For the text-containing cell, return its midpoint in (x, y) coordinate format. 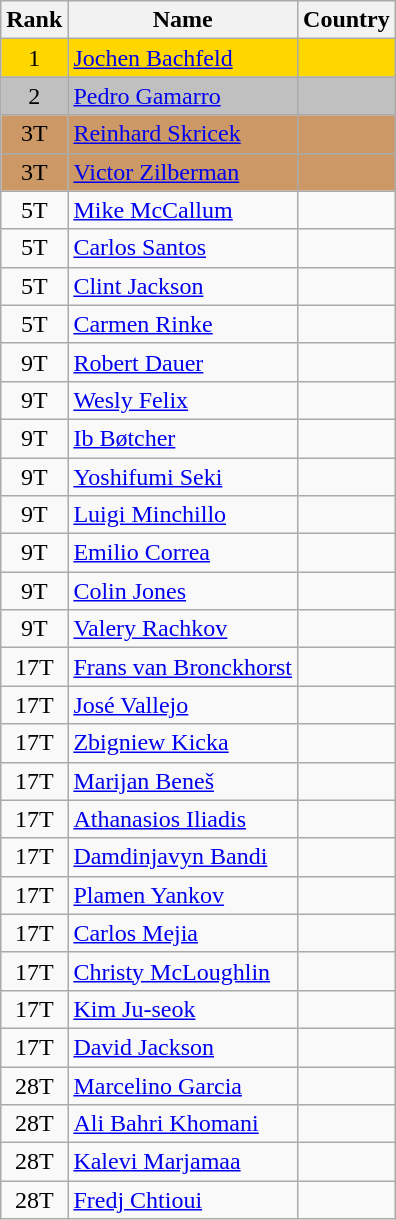
Plamen Yankov (183, 895)
Zbigniew Kicka (183, 743)
Marijan Beneš (183, 781)
Jochen Bachfeld (183, 58)
Country (347, 20)
Yoshifumi Seki (183, 477)
Mike McCallum (183, 210)
Reinhard Skricek (183, 134)
José Vallejo (183, 705)
Fredj Chtioui (183, 1200)
Ib Bøtcher (183, 438)
Carlos Mejia (183, 933)
1 (34, 58)
Robert Dauer (183, 362)
Clint Jackson (183, 286)
Luigi Minchillo (183, 515)
Colin Jones (183, 591)
David Jackson (183, 1047)
Christy McLoughlin (183, 971)
Victor Zilberman (183, 172)
Marcelino Garcia (183, 1085)
Damdinjavyn Bandi (183, 857)
Wesly Felix (183, 400)
Emilio Correa (183, 553)
Athanasios Iliadis (183, 819)
Valery Rachkov (183, 629)
Ali Bahri Khomani (183, 1124)
Name (183, 20)
Carlos Santos (183, 248)
Frans van Bronckhorst (183, 667)
Pedro Gamarro (183, 96)
Rank (34, 20)
2 (34, 96)
Kim Ju-seok (183, 1009)
Kalevi Marjamaa (183, 1162)
Carmen Rinke (183, 324)
